Locate the cell with the specified text and output its [x, y] center coordinate. 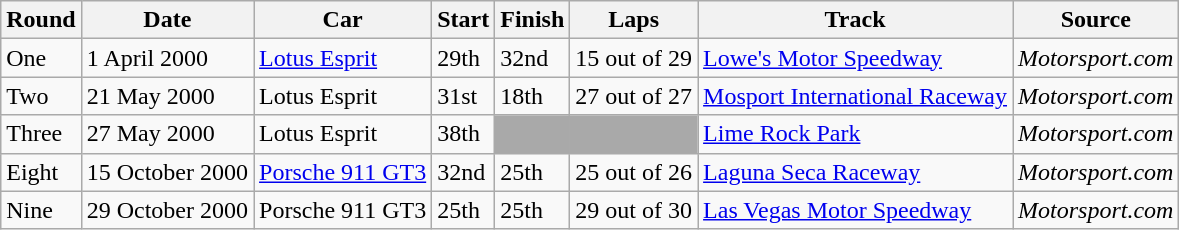
Eight [41, 172]
31st [464, 96]
Source [1096, 20]
27 May 2000 [167, 134]
Date [167, 20]
Car [343, 20]
Three [41, 134]
Finish [532, 20]
15 out of 29 [634, 58]
Laguna Seca Raceway [856, 172]
Start [464, 20]
Lowe's Motor Speedway [856, 58]
21 May 2000 [167, 96]
Laps [634, 20]
One [41, 58]
38th [464, 134]
Two [41, 96]
29 October 2000 [167, 210]
Las Vegas Motor Speedway [856, 210]
Lime Rock Park [856, 134]
1 April 2000 [167, 58]
18th [532, 96]
Round [41, 20]
Track [856, 20]
15 October 2000 [167, 172]
25 out of 26 [634, 172]
27 out of 27 [634, 96]
Nine [41, 210]
29 out of 30 [634, 210]
Mosport International Raceway [856, 96]
29th [464, 58]
